Return [X, Y] of the center of cell containing provided text 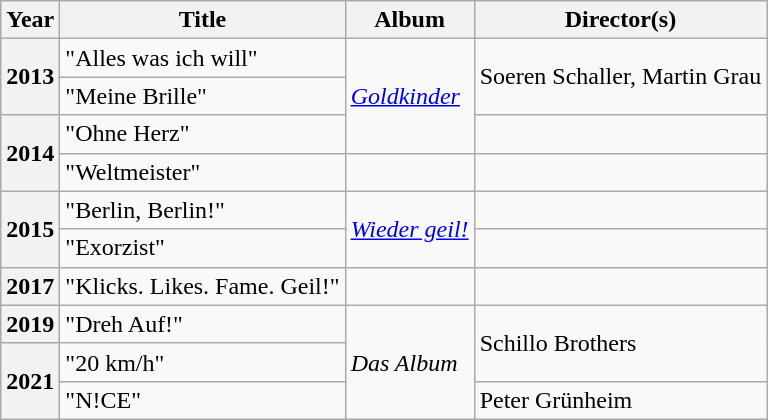
2013 [30, 77]
2015 [30, 229]
2019 [30, 324]
"Ohne Herz" [202, 134]
Schillo Brothers [620, 343]
Year [30, 20]
2017 [30, 286]
Peter Grünheim [620, 400]
"Klicks. Likes. Fame. Geil!" [202, 286]
"Berlin, Berlin!" [202, 210]
"Meine Brille" [202, 96]
2014 [30, 153]
Title [202, 20]
"20 km/h" [202, 362]
Album [410, 20]
Goldkinder [410, 96]
"Weltmeister" [202, 172]
"Dreh Auf!" [202, 324]
Soeren Schaller, Martin Grau [620, 77]
"Alles was ich will" [202, 58]
2021 [30, 381]
"Exorzist" [202, 248]
Wieder geil! [410, 229]
"N!CE" [202, 400]
Director(s) [620, 20]
Das Album [410, 362]
